Detect which cell encompasses the target text, then output its (X, Y) center coordinate. 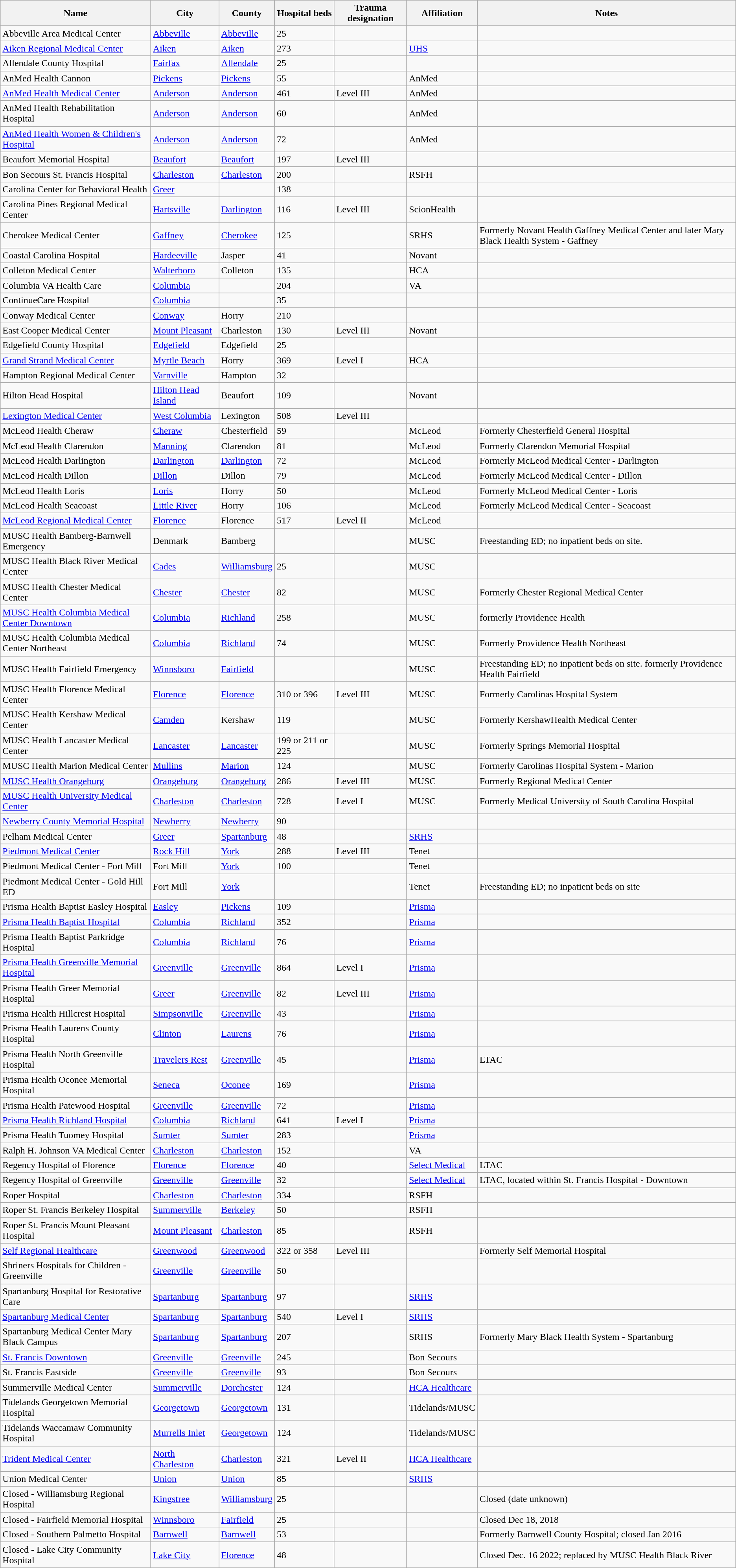
Bon Secours St. Francis Hospital (75, 174)
ContinueCare Hospital (75, 300)
152 (305, 1150)
Seneca (185, 1085)
MUSC Health Black River Medical Center (75, 566)
MUSC Health Chester Medical Center (75, 592)
Piedmont Medical Center - Gold Hill ED (75, 886)
Carolina Center for Behavioral Health (75, 189)
AnMed Health Cannon (75, 78)
Roper Hospital (75, 1195)
74 (305, 643)
369 (305, 360)
Formerly Barnwell County Hospital; closed Jan 2016 (606, 1535)
City (185, 13)
Myrtle Beach (185, 360)
AnMed Health Women & Children's Hospital (75, 139)
MUSC Health Lancaster Medical Center (75, 746)
Spartanburg Medical Center (75, 1317)
Prisma Health Tuomey Hospital (75, 1135)
Chesterfield (247, 431)
41 (305, 256)
Newberry County Memorial Hospital (75, 821)
461 (305, 93)
45 (305, 1059)
County (247, 13)
Self Regional Healthcare (75, 1251)
Roper St. Francis Mount Pleasant Hospital (75, 1230)
Columbia VA Health Care (75, 286)
Laurens (247, 1034)
Simpsonville (185, 1013)
Spartanburg Medical Center Mary Black Campus (75, 1337)
Closed (date unknown) (606, 1499)
199 or 211 or 225 (305, 746)
Hospital beds (305, 13)
81 (305, 446)
Spartanburg Hospital for Restorative Care (75, 1296)
Tidelands Waccamaw Community Hospital (75, 1433)
Oconee (247, 1085)
Conway Medical Center (75, 315)
Formerly McLeod Medical Center - Darlington (606, 461)
Formerly Carolinas Hospital System - Marion (606, 766)
210 (305, 315)
169 (305, 1085)
Roper St. Francis Berkeley Hospital (75, 1210)
322 or 358 (305, 1251)
100 (305, 866)
MUSC Health Florence Medical Center (75, 695)
McLeod Health Dillon (75, 475)
Conway (185, 315)
Beaufort Memorial Hospital (75, 159)
Formerly McLeod Medical Center - Dillon (606, 475)
Murrells Inlet (185, 1433)
106 (305, 506)
Prisma Health Baptist Hospital (75, 922)
Lake City (185, 1555)
Cherokee (247, 235)
283 (305, 1135)
334 (305, 1195)
Formerly Clarendon Memorial Hospital (606, 446)
Freestanding ED; no inpatient beds on site (606, 886)
Prisma Health Greenville Memorial Hospital (75, 967)
MUSC Health Bamberg-Barnwell Emergency (75, 541)
Little River (185, 506)
130 (305, 330)
Formerly KershawHealth Medical Center (606, 720)
310 or 396 (305, 695)
Marion (247, 766)
Grand Strand Medical Center (75, 360)
Clarendon (247, 446)
116 (305, 209)
Edgefield County Hospital (75, 345)
McLeod Health Darlington (75, 461)
207 (305, 1337)
Summerville Medical Center (75, 1387)
Allendale (247, 63)
43 (305, 1013)
Trident Medical Center (75, 1458)
Colleton (247, 271)
204 (305, 286)
352 (305, 922)
Cherokee Medical Center (75, 235)
97 (305, 1296)
Formerly Mary Black Health System - Spartanburg (606, 1337)
McLeod Regional Medical Center (75, 521)
Piedmont Medical Center - Fort Mill (75, 866)
93 (305, 1372)
Prisma Health Oconee Memorial Hospital (75, 1085)
Prisma Health Richland Hospital (75, 1120)
517 (305, 521)
McLeod Health Seacoast (75, 506)
Ralph H. Johnson VA Medical Center (75, 1150)
Aiken Regional Medical Center (75, 48)
60 (305, 113)
Piedmont Medical Center (75, 851)
Formerly Chesterfield General Hospital (606, 431)
Lexington Medical Center (75, 416)
Hardeeville (185, 256)
540 (305, 1317)
Closed - Williamsburg Regional Hospital (75, 1499)
ScionHealth (442, 209)
59 (305, 431)
Prisma Health Baptist Parkridge Hospital (75, 942)
Regency Hospital of Greenville (75, 1180)
131 (305, 1407)
Formerly Self Memorial Hospital (606, 1251)
Prisma Health Laurens County Hospital (75, 1034)
Formerly Providence Health Northeast (606, 643)
Lexington (247, 416)
Walterboro (185, 271)
AnMed Health Medical Center (75, 93)
McLeod Health Loris (75, 490)
Notes (606, 13)
Formerly Chester Regional Medical Center (606, 592)
Hampton Regional Medical Center (75, 375)
135 (305, 271)
St. Francis Eastside (75, 1372)
Hampton (247, 375)
Varnville (185, 375)
Prisma Health Baptist Easley Hospital (75, 907)
MUSC Health University Medical Center (75, 801)
Prisma Health Hillcrest Hospital (75, 1013)
Freestanding ED; no inpatient beds on site. formerly Providence Health Fairfield (606, 669)
Allendale County Hospital (75, 63)
Gaffney (185, 235)
McLeod Health Clarendon (75, 446)
Formerly McLeod Medical Center - Seacoast (606, 506)
MUSC Health Kershaw Medical Center (75, 720)
West Columbia (185, 416)
Prisma Health Patewood Hospital (75, 1105)
MUSC Health Columbia Medical Center Northeast (75, 643)
MUSC Health Columbia Medical Center Downtown (75, 617)
MUSC Health Fairfield Emergency (75, 669)
Kingstree (185, 1499)
728 (305, 801)
Mullins (185, 766)
Union Medical Center (75, 1479)
Easley (185, 907)
200 (305, 174)
McLeod Health Cheraw (75, 431)
Carolina Pines Regional Medical Center (75, 209)
Formerly Carolinas Hospital System (606, 695)
Hilton Head Hospital (75, 396)
Formerly Novant Health Gaffney Medical Center and later Mary Black Health System - Gaffney (606, 235)
Coastal Carolina Hospital (75, 256)
Travelers Rest (185, 1059)
Fairfax (185, 63)
Bamberg (247, 541)
Regency Hospital of Florence (75, 1165)
Hilton Head Island (185, 396)
Freestanding ED; no inpatient beds on site. (606, 541)
197 (305, 159)
UHS (442, 48)
138 (305, 189)
Manning (185, 446)
55 (305, 78)
Formerly Springs Memorial Hospital (606, 746)
Formerly Regional Medical Center (606, 781)
Prisma Health Greer Memorial Hospital (75, 993)
53 (305, 1535)
273 (305, 48)
286 (305, 781)
MUSC Health Marion Medical Center (75, 766)
MUSC Health Orangeburg (75, 781)
Denmark (185, 541)
Clinton (185, 1034)
Closed Dec 18, 2018 (606, 1520)
Hartsville (185, 209)
Tidelands Georgetown Memorial Hospital (75, 1407)
Jasper (247, 256)
Colleton Medical Center (75, 271)
40 (305, 1165)
Dorchester (247, 1387)
641 (305, 1120)
Shriners Hospitals for Children - Greenville (75, 1271)
AnMed Health Rehabilitation Hospital (75, 113)
Closed Dec. 16 2022; replaced by MUSC Health Black River (606, 1555)
288 (305, 851)
Camden (185, 720)
Affiliation (442, 13)
864 (305, 967)
90 (305, 821)
Formerly McLeod Medical Center - Loris (606, 490)
Formerly Medical University of South Carolina Hospital (606, 801)
Cades (185, 566)
125 (305, 235)
Berkeley (247, 1210)
Abbeville Area Medical Center (75, 33)
St. Francis Downtown (75, 1357)
321 (305, 1458)
Loris (185, 490)
Closed - Southern Palmetto Hospital (75, 1535)
Kershaw (247, 720)
LTAC, located within St. Francis Hospital - Downtown (606, 1180)
Rock Hill (185, 851)
formerly Providence Health (606, 617)
Prisma Health North Greenville Hospital (75, 1059)
258 (305, 617)
Closed - Fairfield Memorial Hospital (75, 1520)
Cheraw (185, 431)
North Charleston (185, 1458)
Trauma designation (370, 13)
Pelham Medical Center (75, 837)
245 (305, 1357)
Name (75, 13)
Closed - Lake City Community Hospital (75, 1555)
East Cooper Medical Center (75, 330)
79 (305, 475)
35 (305, 300)
508 (305, 416)
119 (305, 720)
